Capture the cell that displays the provided text and extract its (X, Y) central coordinate. 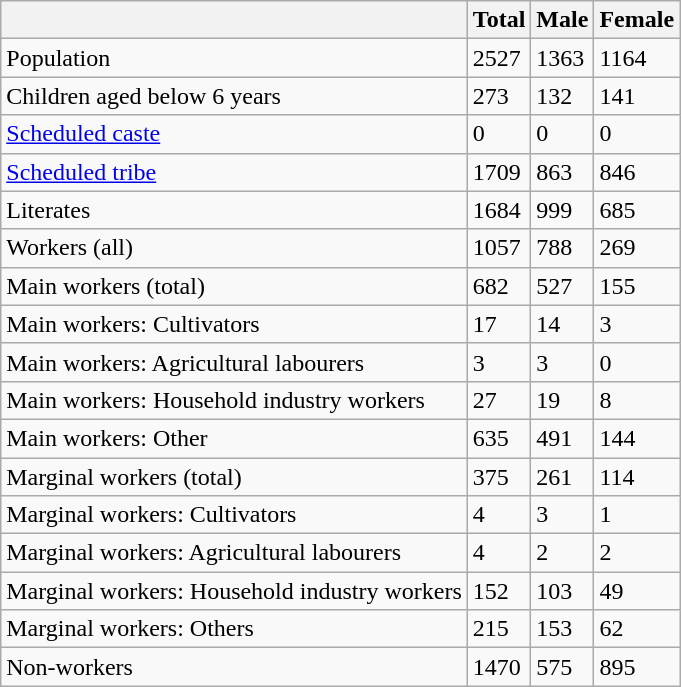
27 (499, 400)
1363 (562, 58)
Population (234, 58)
8 (637, 400)
Main workers: Other (234, 438)
Workers (all) (234, 248)
215 (499, 629)
1470 (499, 667)
103 (562, 591)
527 (562, 286)
1164 (637, 58)
682 (499, 286)
1684 (499, 210)
155 (637, 286)
141 (637, 96)
Marginal workers: Cultivators (234, 515)
Main workers: Household industry workers (234, 400)
Scheduled tribe (234, 172)
132 (562, 96)
685 (637, 210)
846 (637, 172)
895 (637, 667)
788 (562, 248)
Marginal workers (total) (234, 477)
153 (562, 629)
Scheduled caste (234, 134)
Total (499, 20)
1057 (499, 248)
17 (499, 324)
Main workers: Cultivators (234, 324)
19 (562, 400)
Non-workers (234, 667)
Male (562, 20)
14 (562, 324)
62 (637, 629)
273 (499, 96)
2527 (499, 58)
575 (562, 667)
Main workers: Agricultural labourers (234, 362)
Marginal workers: Others (234, 629)
863 (562, 172)
Marginal workers: Agricultural labourers (234, 553)
Children aged below 6 years (234, 96)
999 (562, 210)
Main workers (total) (234, 286)
635 (499, 438)
1 (637, 515)
261 (562, 477)
491 (562, 438)
144 (637, 438)
269 (637, 248)
Marginal workers: Household industry workers (234, 591)
114 (637, 477)
375 (499, 477)
152 (499, 591)
Literates (234, 210)
Female (637, 20)
49 (637, 591)
1709 (499, 172)
